Provide the [X, Y] coordinate of the cell's center where the given text is located.  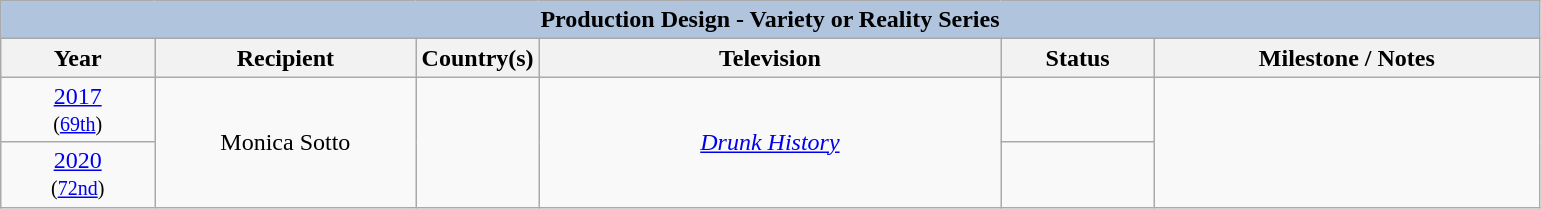
Recipient [286, 58]
Television [770, 58]
Monica Sotto [286, 142]
Country(s) [478, 58]
2020(72nd) [78, 174]
Year [78, 58]
2017(69th) [78, 110]
Production Design - Variety or Reality Series [770, 20]
Milestone / Notes [1346, 58]
Status [1078, 58]
Drunk History [770, 142]
